Scan for the cell matching the given text and deliver its [X, Y] coordinate at center. 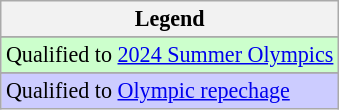
Qualified to Olympic repechage [170, 90]
Qualified to 2024 Summer Olympics [170, 54]
Legend [170, 18]
